Find where the given text appears and provide that cell's center as [x, y] coordinate. 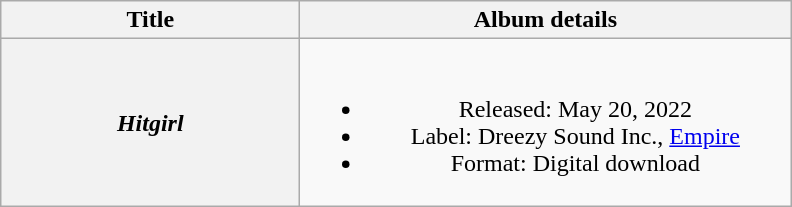
Title [150, 20]
Hitgirl [150, 122]
Released: May 20, 2022Label: Dreezy Sound Inc., EmpireFormat: Digital download [546, 122]
Album details [546, 20]
